Pinpoint the cell where the given text exists, returning its [X, Y] midpoint coordinate. 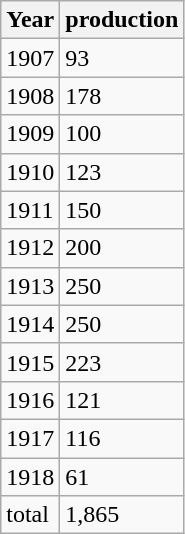
1,865 [122, 515]
1911 [30, 210]
1915 [30, 362]
1907 [30, 58]
Year [30, 20]
production [122, 20]
150 [122, 210]
1912 [30, 248]
1908 [30, 96]
100 [122, 134]
1916 [30, 400]
1914 [30, 324]
178 [122, 96]
1918 [30, 477]
1909 [30, 134]
200 [122, 248]
223 [122, 362]
1913 [30, 286]
116 [122, 438]
123 [122, 172]
total [30, 515]
1917 [30, 438]
1910 [30, 172]
93 [122, 58]
61 [122, 477]
121 [122, 400]
